For the text-containing cell, return its midpoint in (x, y) coordinate format. 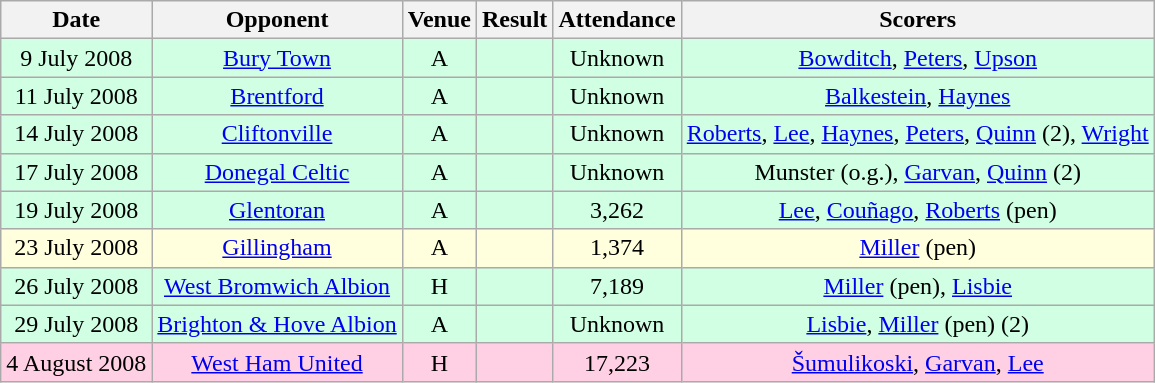
Donegal Celtic (277, 172)
Cliftonville (277, 134)
West Bromwich Albion (277, 286)
Opponent (277, 20)
Glentoran (277, 210)
Roberts, Lee, Haynes, Peters, Quinn (2), Wright (918, 134)
9 July 2008 (76, 58)
29 July 2008 (76, 324)
1,374 (617, 248)
3,262 (617, 210)
Bowditch, Peters, Upson (918, 58)
17 July 2008 (76, 172)
Result (514, 20)
Šumulikoski, Garvan, Lee (918, 362)
Venue (439, 20)
Balkestein, Haynes (918, 96)
Attendance (617, 20)
Bury Town (277, 58)
17,223 (617, 362)
14 July 2008 (76, 134)
Scorers (918, 20)
Miller (pen) (918, 248)
26 July 2008 (76, 286)
11 July 2008 (76, 96)
Munster (o.g.), Garvan, Quinn (2) (918, 172)
7,189 (617, 286)
Lisbie, Miller (pen) (2) (918, 324)
Lee, Couñago, Roberts (pen) (918, 210)
Brighton & Hove Albion (277, 324)
West Ham United (277, 362)
4 August 2008 (76, 362)
Gillingham (277, 248)
23 July 2008 (76, 248)
Miller (pen), Lisbie (918, 286)
19 July 2008 (76, 210)
Date (76, 20)
Brentford (277, 96)
